Determine the [x, y] coordinate at the center of the cell enclosing the given text.  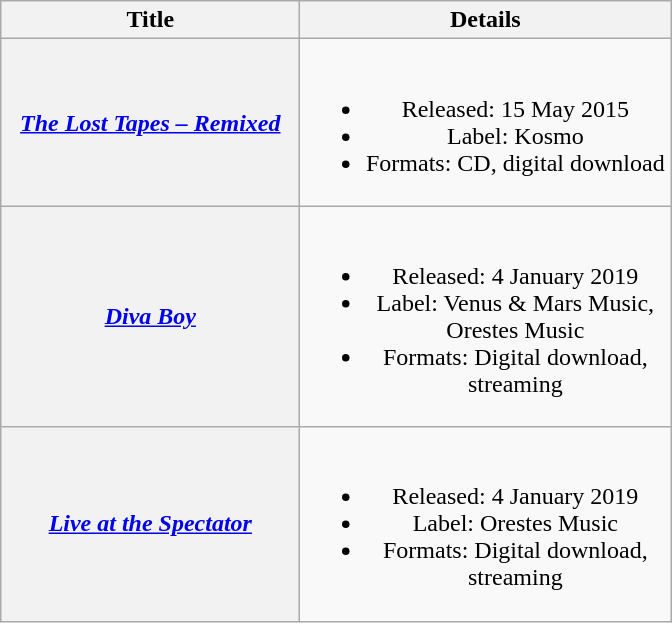
Diva Boy [150, 316]
Live at the Spectator [150, 524]
Title [150, 20]
Details [486, 20]
The Lost Tapes – Remixed [150, 122]
Released: 15 May 2015Label: KosmoFormats: CD, digital download [486, 122]
Released: 4 January 2019Label: Orestes MusicFormats: Digital download, streaming [486, 524]
Released: 4 January 2019Label: Venus & Mars Music, Orestes MusicFormats: Digital download, streaming [486, 316]
